Identify which cell holds the provided text, then report its (X, Y) central coordinate. 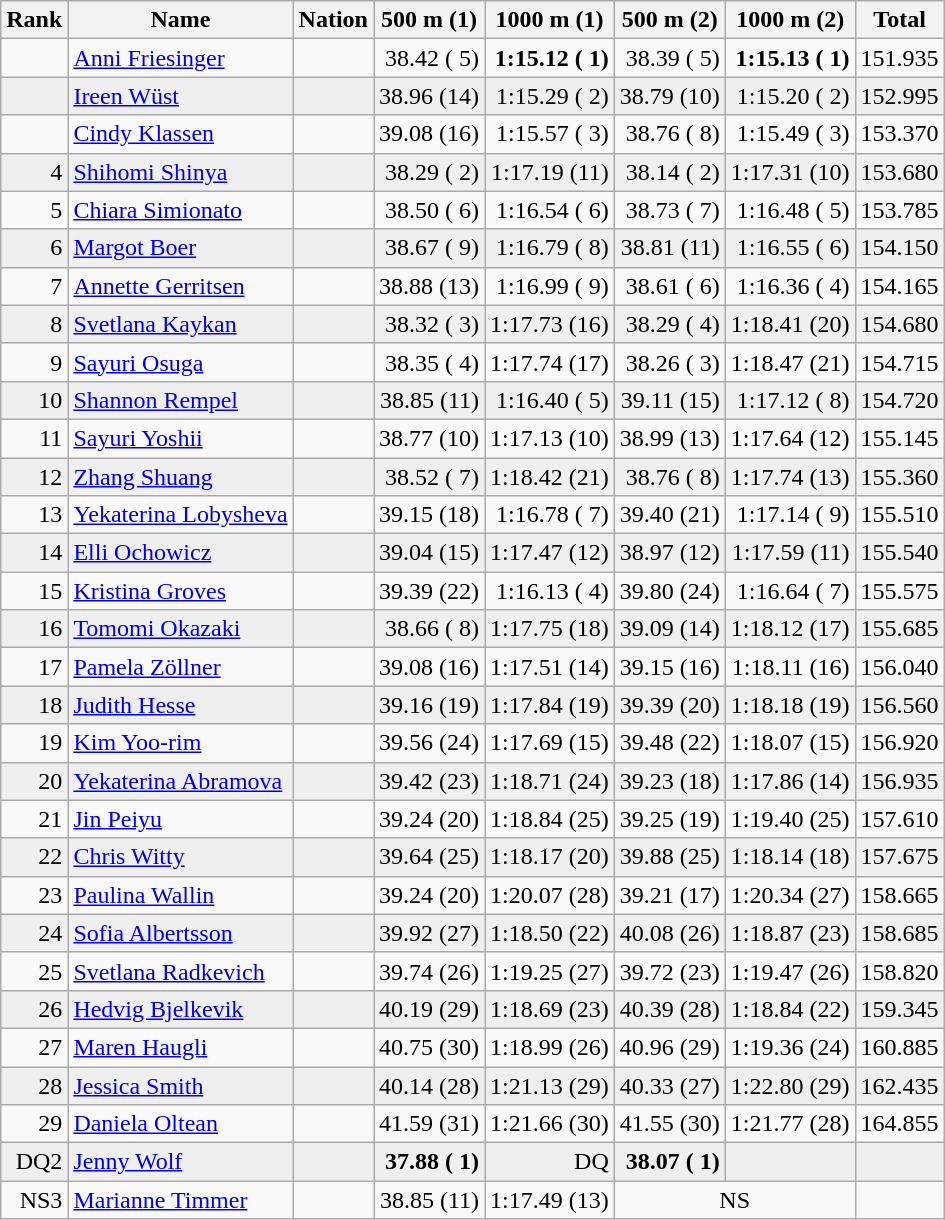
154.720 (900, 400)
156.560 (900, 705)
164.855 (900, 1124)
1:18.87 (23) (790, 933)
Daniela Oltean (180, 1124)
156.920 (900, 743)
1:18.50 (22) (550, 933)
Shannon Rempel (180, 400)
39.40 (21) (670, 515)
Shihomi Shinya (180, 172)
NS (734, 1200)
1:16.40 ( 5) (550, 400)
1:18.07 (15) (790, 743)
Sayuri Yoshii (180, 438)
38.79 (10) (670, 96)
Zhang Shuang (180, 477)
8 (34, 324)
38.26 ( 3) (670, 362)
25 (34, 971)
38.77 (10) (430, 438)
151.935 (900, 58)
1:17.47 (12) (550, 553)
158.665 (900, 895)
41.55 (30) (670, 1124)
1:18.11 (16) (790, 667)
1:20.07 (28) (550, 895)
38.07 ( 1) (670, 1162)
1:17.49 (13) (550, 1200)
Yekaterina Lobysheva (180, 515)
155.540 (900, 553)
Elli Ochowicz (180, 553)
27 (34, 1047)
500 m (1) (430, 20)
1:18.99 (26) (550, 1047)
1:17.75 (18) (550, 629)
1:17.74 (17) (550, 362)
Sayuri Osuga (180, 362)
Pamela Zöllner (180, 667)
1:18.69 (23) (550, 1009)
DQ2 (34, 1162)
21 (34, 819)
1:15.13 ( 1) (790, 58)
1:18.84 (25) (550, 819)
160.885 (900, 1047)
40.96 (29) (670, 1047)
Chris Witty (180, 857)
Kim Yoo-rim (180, 743)
Margot Boer (180, 248)
39.25 (19) (670, 819)
1:16.48 ( 5) (790, 210)
39.21 (17) (670, 895)
155.575 (900, 591)
1:17.69 (15) (550, 743)
40.39 (28) (670, 1009)
156.040 (900, 667)
1:17.51 (14) (550, 667)
Rank (34, 20)
Tomomi Okazaki (180, 629)
Svetlana Kaykan (180, 324)
38.73 ( 7) (670, 210)
156.935 (900, 781)
Marianne Timmer (180, 1200)
1:18.18 (19) (790, 705)
14 (34, 553)
1:17.13 (10) (550, 438)
158.685 (900, 933)
12 (34, 477)
38.97 (12) (670, 553)
38.32 ( 3) (430, 324)
39.56 (24) (430, 743)
1:17.14 ( 9) (790, 515)
11 (34, 438)
Svetlana Radkevich (180, 971)
1:17.74 (13) (790, 477)
Ireen Wüst (180, 96)
39.74 (26) (430, 971)
39.15 (16) (670, 667)
1:16.13 ( 4) (550, 591)
1:22.80 (29) (790, 1085)
1:15.12 ( 1) (550, 58)
Yekaterina Abramova (180, 781)
Maren Haugli (180, 1047)
13 (34, 515)
39.92 (27) (430, 933)
Chiara Simionato (180, 210)
1:16.36 ( 4) (790, 286)
5 (34, 210)
1:18.17 (20) (550, 857)
154.150 (900, 248)
155.685 (900, 629)
1:18.47 (21) (790, 362)
1:16.79 ( 8) (550, 248)
38.81 (11) (670, 248)
1:16.54 ( 6) (550, 210)
18 (34, 705)
1:17.12 ( 8) (790, 400)
DQ (550, 1162)
39.39 (22) (430, 591)
158.820 (900, 971)
39.72 (23) (670, 971)
22 (34, 857)
1000 m (1) (550, 20)
1:16.64 ( 7) (790, 591)
Jessica Smith (180, 1085)
155.145 (900, 438)
37.88 ( 1) (430, 1162)
40.19 (29) (430, 1009)
24 (34, 933)
1:15.57 ( 3) (550, 134)
41.59 (31) (430, 1124)
157.610 (900, 819)
155.360 (900, 477)
1:17.86 (14) (790, 781)
1:18.12 (17) (790, 629)
1:21.13 (29) (550, 1085)
1:21.66 (30) (550, 1124)
28 (34, 1085)
38.96 (14) (430, 96)
153.680 (900, 172)
1:18.71 (24) (550, 781)
39.11 (15) (670, 400)
39.15 (18) (430, 515)
1:18.14 (18) (790, 857)
38.39 ( 5) (670, 58)
40.75 (30) (430, 1047)
38.61 ( 6) (670, 286)
1:17.19 (11) (550, 172)
19 (34, 743)
NS3 (34, 1200)
Hedvig Bjelkevik (180, 1009)
1:15.20 ( 2) (790, 96)
40.08 (26) (670, 933)
1:16.78 ( 7) (550, 515)
Total (900, 20)
38.66 ( 8) (430, 629)
40.14 (28) (430, 1085)
38.67 ( 9) (430, 248)
1:19.40 (25) (790, 819)
154.165 (900, 286)
39.16 (19) (430, 705)
39.48 (22) (670, 743)
1:17.59 (11) (790, 553)
20 (34, 781)
154.680 (900, 324)
7 (34, 286)
39.80 (24) (670, 591)
Sofia Albertsson (180, 933)
15 (34, 591)
10 (34, 400)
39.23 (18) (670, 781)
1:16.55 ( 6) (790, 248)
38.29 ( 2) (430, 172)
162.435 (900, 1085)
1:17.73 (16) (550, 324)
Annette Gerritsen (180, 286)
39.09 (14) (670, 629)
39.42 (23) (430, 781)
38.99 (13) (670, 438)
Jin Peiyu (180, 819)
1:19.47 (26) (790, 971)
152.995 (900, 96)
9 (34, 362)
1:19.36 (24) (790, 1047)
Nation (333, 20)
1:19.25 (27) (550, 971)
157.675 (900, 857)
39.04 (15) (430, 553)
153.785 (900, 210)
17 (34, 667)
6 (34, 248)
38.88 (13) (430, 286)
Judith Hesse (180, 705)
4 (34, 172)
16 (34, 629)
38.50 ( 6) (430, 210)
1:20.34 (27) (790, 895)
1000 m (2) (790, 20)
1:15.49 ( 3) (790, 134)
1:17.31 (10) (790, 172)
Jenny Wolf (180, 1162)
29 (34, 1124)
38.14 ( 2) (670, 172)
155.510 (900, 515)
1:18.42 (21) (550, 477)
1:17.64 (12) (790, 438)
1:18.84 (22) (790, 1009)
Anni Friesinger (180, 58)
26 (34, 1009)
1:16.99 ( 9) (550, 286)
500 m (2) (670, 20)
1:17.84 (19) (550, 705)
39.39 (20) (670, 705)
38.52 ( 7) (430, 477)
39.88 (25) (670, 857)
Kristina Groves (180, 591)
Name (180, 20)
1:15.29 ( 2) (550, 96)
23 (34, 895)
38.42 ( 5) (430, 58)
153.370 (900, 134)
1:18.41 (20) (790, 324)
Paulina Wallin (180, 895)
154.715 (900, 362)
159.345 (900, 1009)
Cindy Klassen (180, 134)
40.33 (27) (670, 1085)
38.29 ( 4) (670, 324)
1:21.77 (28) (790, 1124)
39.64 (25) (430, 857)
38.35 ( 4) (430, 362)
